Find where the given text appears and provide that cell's center as (X, Y) coordinate. 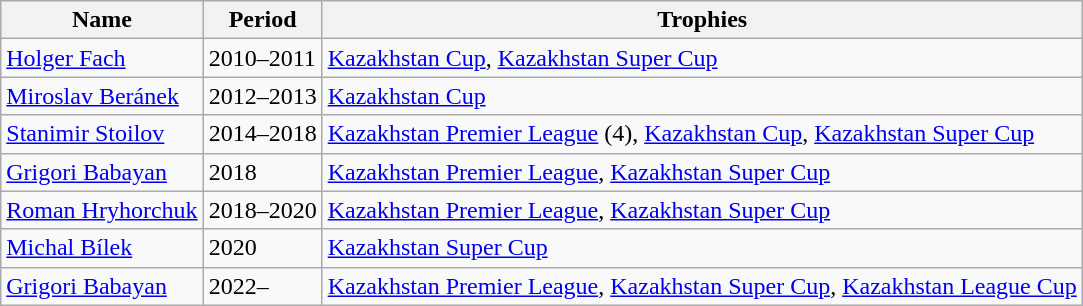
Period (262, 20)
Kazakhstan Super Cup (702, 248)
2020 (262, 248)
Michal Bílek (102, 248)
Roman Hryhorchuk (102, 210)
Kazakhstan Premier League, Kazakhstan Super Cup, Kazakhstan League Cup (702, 286)
2018–2020 (262, 210)
2012–2013 (262, 96)
2014–2018 (262, 134)
Trophies (702, 20)
Kazakhstan Cup, Kazakhstan Super Cup (702, 58)
Name (102, 20)
2018 (262, 172)
Holger Fach (102, 58)
Stanimir Stoilov (102, 134)
2010–2011 (262, 58)
Kazakhstan Premier League (4), Kazakhstan Cup, Kazakhstan Super Cup (702, 134)
Kazakhstan Cup (702, 96)
2022– (262, 286)
Miroslav Beránek (102, 96)
